Determine the [x, y] coordinate at the center of the cell enclosing the given text.  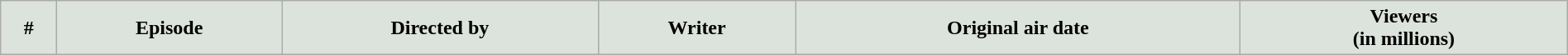
Writer [696, 28]
Directed by [440, 28]
Viewers(in millions) [1404, 28]
# [29, 28]
Original air date [1017, 28]
Episode [170, 28]
